Return the [X, Y] coordinate for the center point of the cell that contains the specified text.  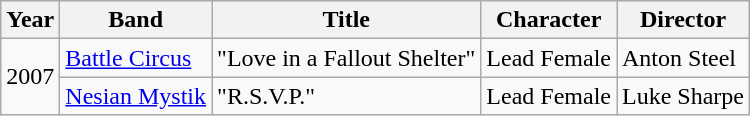
Band [136, 20]
Title [346, 20]
Battle Circus [136, 58]
"Love in a Fallout Shelter" [346, 58]
Year [30, 20]
Luke Sharpe [682, 96]
Anton Steel [682, 58]
Character [549, 20]
Nesian Mystik [136, 96]
2007 [30, 77]
"R.S.V.P." [346, 96]
Director [682, 20]
